Determine the [x, y] coordinate at the center of the cell enclosing the given text.  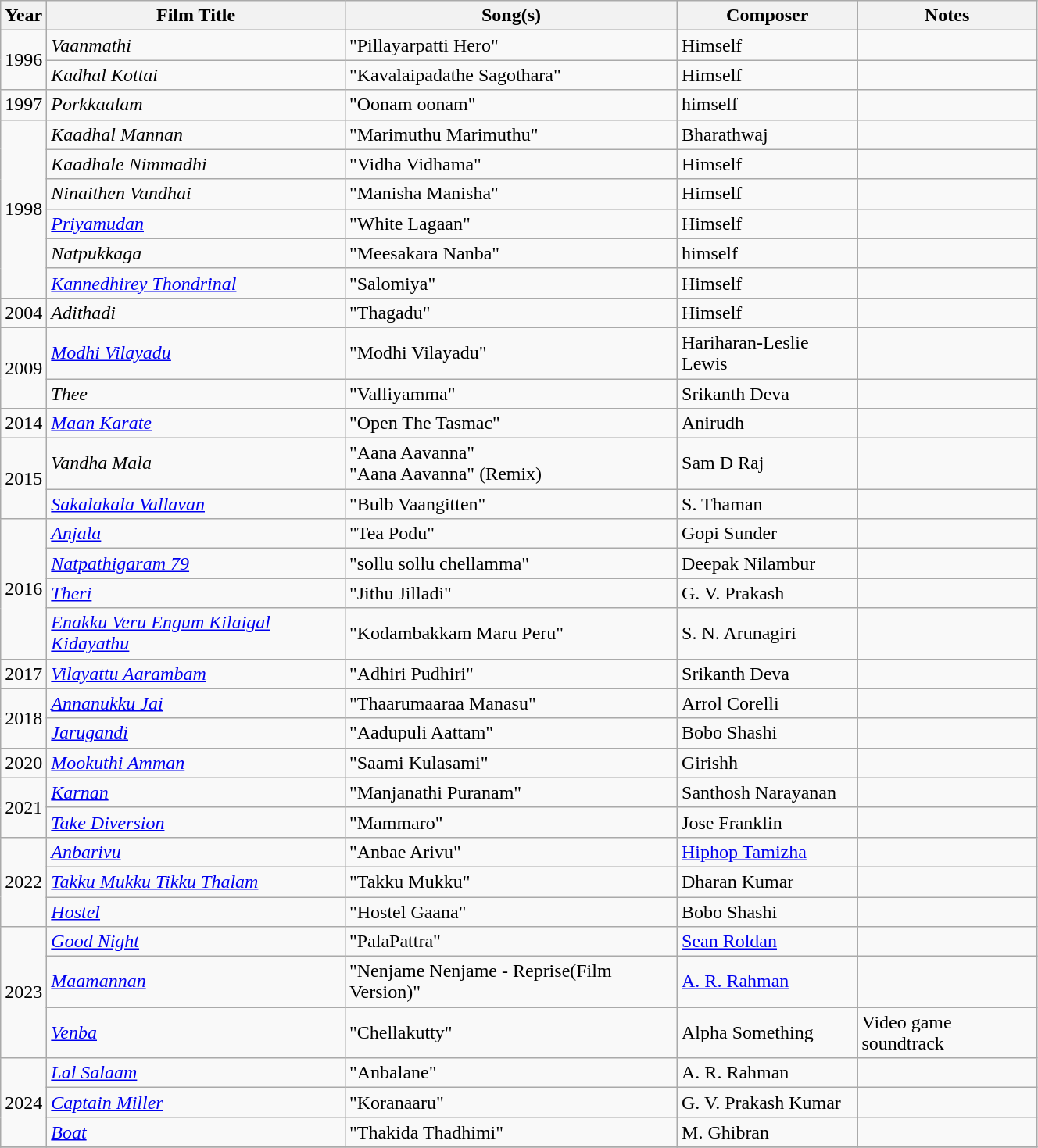
"Koranaaru" [511, 1103]
Hariharan-Leslie Lewis [768, 353]
Hostel [196, 912]
"Valliyamma" [511, 393]
"Saami Kulasami" [511, 763]
Takku Mukku Tikku Thalam [196, 882]
Dharan Kumar [768, 882]
Jarugandi [196, 733]
Natpukkaga [196, 253]
Jose Franklin [768, 822]
Boat [196, 1132]
Kaadhale Nimmadhi [196, 164]
"Meesakara Nanba" [511, 253]
2009 [23, 367]
2015 [23, 478]
Anjala [196, 534]
"Nenjame Nenjame - Reprise(Film Version)" [511, 982]
"Vidha Vidhama" [511, 164]
2016 [23, 589]
"sollu sollu chellamma" [511, 563]
Arrol Corelli [768, 703]
Ninaithen Vandhai [196, 194]
Theri [196, 593]
"Thagadu" [511, 313]
Take Diversion [196, 822]
"Aadupuli Aattam" [511, 733]
Girishh [768, 763]
"Manisha Manisha" [511, 194]
2004 [23, 313]
Film Title [196, 16]
"Kodambakkam Maru Peru" [511, 633]
S. N. Arunagiri [768, 633]
Anirudh [768, 424]
Sam D Raj [768, 464]
"Salomiya" [511, 283]
Alpha Something [768, 1033]
2023 [23, 992]
Bharathwaj [768, 134]
"PalaPattra" [511, 942]
"Takku Mukku" [511, 882]
"Aana Aavanna""Aana Aavanna" (Remix) [511, 464]
"Adhiri Pudhiri" [511, 674]
Video game soundtrack [947, 1033]
2017 [23, 674]
2020 [23, 763]
Thee [196, 393]
Vaanmathi [196, 45]
Composer [768, 16]
Sean Roldan [768, 942]
"Chellakutty" [511, 1033]
1997 [23, 105]
"Mammaro" [511, 822]
Kaadhal Mannan [196, 134]
Vandha Mala [196, 464]
Adithadi [196, 313]
Lal Salaam [196, 1073]
2024 [23, 1103]
Year [23, 16]
"Thaarumaaraa Manasu" [511, 703]
"Pillayarpatti Hero" [511, 45]
"Open The Tasmac" [511, 424]
G. V. Prakash [768, 593]
Karnan [196, 792]
Gopi Sunder [768, 534]
Venba [196, 1033]
2018 [23, 718]
Anbarivu [196, 852]
2022 [23, 882]
2021 [23, 807]
"Hostel Gaana" [511, 912]
Maan Karate [196, 424]
"Tea Podu" [511, 534]
"Anbalane" [511, 1073]
Vilayattu Aarambam [196, 674]
Sakalakala Vallavan [196, 504]
"Marimuthu Marimuthu" [511, 134]
Deepak Nilambur [768, 563]
Modhi Vilayadu [196, 353]
1996 [23, 60]
"Anbae Arivu" [511, 852]
Kadhal Kottai [196, 75]
"Thakida Thadhimi" [511, 1132]
2014 [23, 424]
"Jithu Jilladi" [511, 593]
1998 [23, 209]
Mookuthi Amman [196, 763]
Kannedhirey Thondrinal [196, 283]
S. Thaman [768, 504]
Annanukku Jai [196, 703]
Hiphop Tamizha [768, 852]
"White Lagaan" [511, 224]
"Oonam oonam" [511, 105]
"Manjanathi Puranam" [511, 792]
Captain Miller [196, 1103]
Santhosh Narayanan [768, 792]
M. Ghibran [768, 1132]
G. V. Prakash Kumar [768, 1103]
Enakku Veru Engum Kilaigal Kidayathu [196, 633]
Song(s) [511, 16]
Good Night [196, 942]
Priyamudan [196, 224]
"Kavalaipadathe Sagothara" [511, 75]
Notes [947, 16]
Porkkaalam [196, 105]
"Modhi Vilayadu" [511, 353]
"Bulb Vaangitten" [511, 504]
Maamannan [196, 982]
Natpathigaram 79 [196, 563]
